Determine the (x, y) coordinate at the center of the cell enclosing the given text.  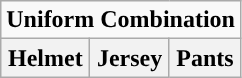
Pants (204, 58)
Uniform Combination (121, 20)
Helmet (46, 58)
Jersey (130, 58)
